Determine the [x, y] coordinate at the center of the cell enclosing the given text.  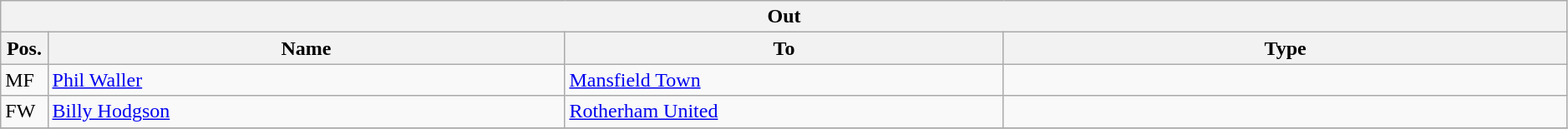
Mansfield Town [784, 80]
FW [24, 112]
Name [306, 48]
To [784, 48]
Billy Hodgson [306, 112]
Out [784, 17]
Type [1285, 48]
Pos. [24, 48]
Rotherham United [784, 112]
Phil Waller [306, 80]
MF [24, 80]
